Capture the cell that displays the provided text and extract its (x, y) central coordinate. 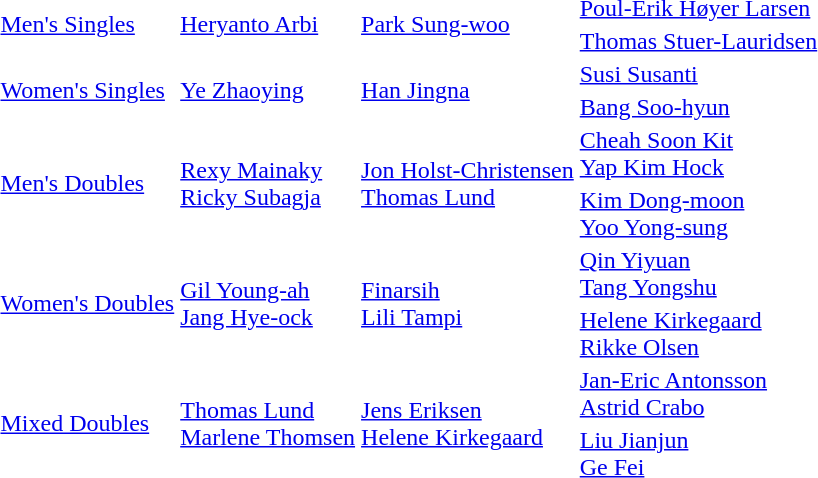
Bang Soo-hyun (698, 107)
Helene Kirkegaard Rikke Olsen (698, 334)
Rexy Mainaky Ricky Subagja (268, 184)
Gil Young-ah Jang Hye-ock (268, 304)
Susi Susanti (698, 74)
Kim Dong-moon Yoo Yong-sung (698, 214)
Jan-Eric Antonsson Astrid Crabo (698, 394)
Finarsih Lili Tampi (468, 304)
Qin Yiyuan Tang Yongshu (698, 274)
Ye Zhaoying (268, 90)
Thomas Stuer-Lauridsen (698, 41)
Han Jingna (468, 90)
Cheah Soon Kit Yap Kim Hock (698, 154)
Jon Holst-Christensen Thomas Lund (468, 184)
